Determine the [X, Y] coordinate at the center of the cell enclosing the given text.  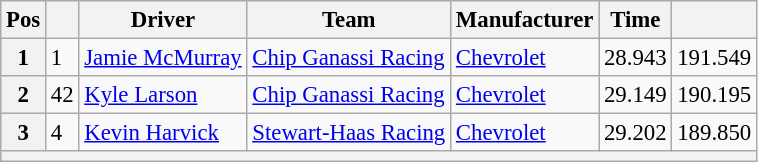
29.202 [636, 133]
191.549 [714, 58]
Jamie McMurray [163, 58]
190.195 [714, 95]
Time [636, 20]
Driver [163, 20]
4 [62, 133]
Pos [24, 20]
2 [24, 95]
Kevin Harvick [163, 133]
3 [24, 133]
Stewart-Haas Racing [349, 133]
Team [349, 20]
42 [62, 95]
29.149 [636, 95]
28.943 [636, 58]
189.850 [714, 133]
Manufacturer [525, 20]
Kyle Larson [163, 95]
